Search for the cell housing the specified text and yield its [X, Y] center coordinate. 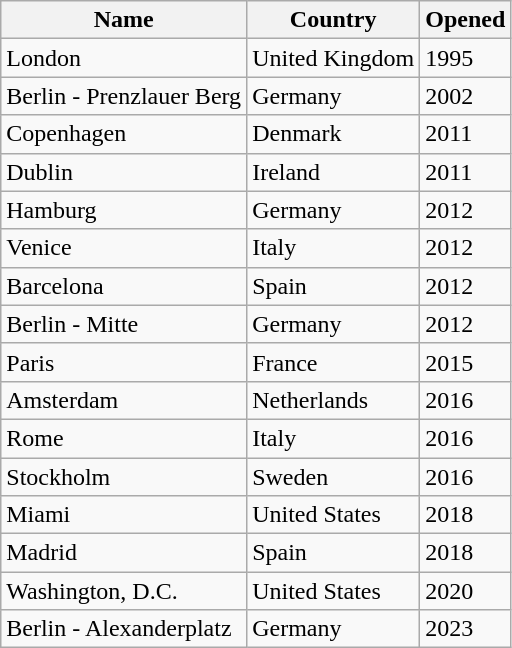
Madrid [124, 553]
Copenhagen [124, 134]
1995 [466, 58]
Dublin [124, 172]
Opened [466, 20]
Ireland [334, 172]
United Kingdom [334, 58]
Country [334, 20]
Hamburg [124, 210]
Stockholm [124, 477]
2002 [466, 96]
Venice [124, 248]
Berlin - Alexanderplatz [124, 629]
Berlin - Prenzlauer Berg [124, 96]
Denmark [334, 134]
Sweden [334, 477]
Barcelona [124, 286]
London [124, 58]
Netherlands [334, 400]
Washington, D.C. [124, 591]
2020 [466, 591]
Name [124, 20]
Amsterdam [124, 400]
2023 [466, 629]
France [334, 362]
Paris [124, 362]
Miami [124, 515]
2015 [466, 362]
Berlin - Mitte [124, 324]
Rome [124, 438]
